Detect which cell encompasses the target text, then output its [x, y] center coordinate. 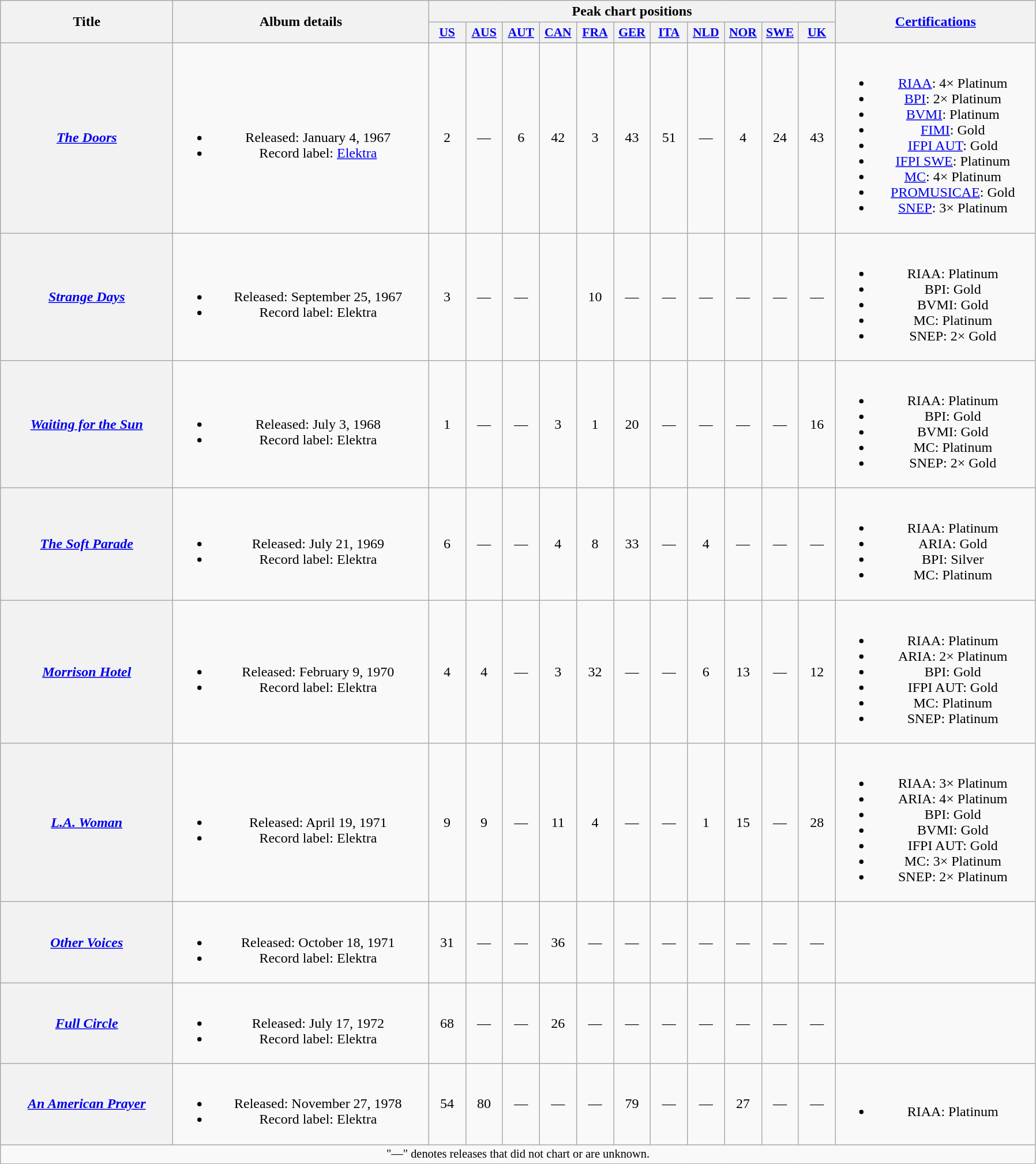
36 [558, 942]
RIAA: Platinum [936, 1104]
RIAA: 3× PlatinumARIA: 4× PlatinumBPI: GoldBVMI: GoldIFPI AUT: GoldMC: 3× PlatinumSNEP: 2× Platinum [936, 823]
An American Prayer [87, 1104]
AUS [484, 33]
68 [447, 1023]
42 [558, 137]
RIAA: PlatinumARIA: 2× PlatinumBPI: GoldIFPI AUT: GoldMC: PlatinumSNEP: Platinum [936, 672]
Released: April 19, 1971Record label: Elektra [301, 823]
NLD [706, 33]
Released: July 21, 1969Record label: Elektra [301, 544]
12 [817, 672]
Morrison Hotel [87, 672]
The Doors [87, 137]
Released: July 3, 1968Record label: Elektra [301, 425]
AUT [521, 33]
Waiting for the Sun [87, 425]
UK [817, 33]
54 [447, 1104]
Released: September 25, 1967Record label: Elektra [301, 297]
28 [817, 823]
CAN [558, 33]
13 [743, 672]
24 [780, 137]
Strange Days [87, 297]
Released: November 27, 1978Record label: Elektra [301, 1104]
"—" denotes releases that did not chart or are unknown. [518, 1154]
8 [595, 544]
Full Circle [87, 1023]
31 [447, 942]
16 [817, 425]
Released: October 18, 1971Record label: Elektra [301, 942]
11 [558, 823]
10 [595, 297]
Album details [301, 22]
15 [743, 823]
Released: February 9, 1970Record label: Elektra [301, 672]
2 [447, 137]
Other Voices [87, 942]
80 [484, 1104]
27 [743, 1104]
79 [632, 1104]
Title [87, 22]
RIAA: PlatinumARIA: GoldBPI: SilverMC: Platinum [936, 544]
NOR [743, 33]
20 [632, 425]
SWE [780, 33]
GER [632, 33]
Certifications [936, 22]
Peak chart positions [632, 12]
FRA [595, 33]
RIAA: 4× PlatinumBPI: 2× PlatinumBVMI: PlatinumFIMI: GoldIFPI AUT: GoldIFPI SWE: PlatinumMC: 4× PlatinumPROMUSICAE: GoldSNEP: 3× Platinum [936, 137]
33 [632, 544]
Released: January 4, 1967Record label: Elektra [301, 137]
L.A. Woman [87, 823]
32 [595, 672]
26 [558, 1023]
Released: July 17, 1972Record label: Elektra [301, 1023]
US [447, 33]
The Soft Parade [87, 544]
51 [669, 137]
ITA [669, 33]
